Pinpoint the cell where the given text exists, returning its [X, Y] midpoint coordinate. 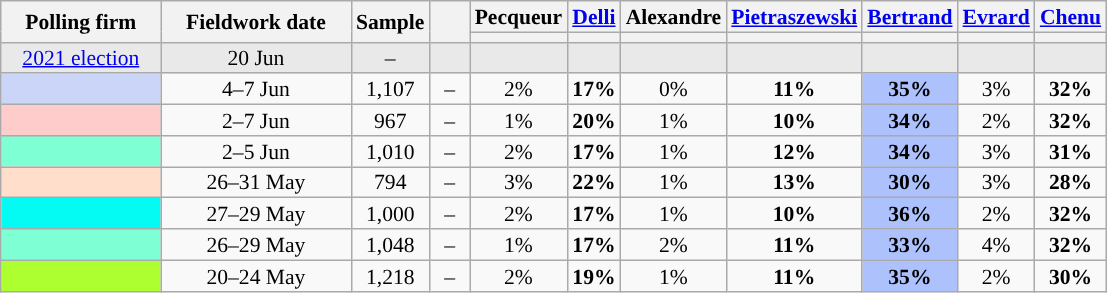
2021 election [81, 58]
Bertrand [910, 16]
31% [1070, 152]
Fieldwork date [256, 22]
22% [594, 182]
4–7 Jun [256, 90]
Evrard [996, 16]
1,010 [390, 152]
Sample [390, 22]
20% [594, 120]
2–5 Jun [256, 152]
36% [910, 214]
0% [674, 90]
26–29 May [256, 244]
Polling firm [81, 22]
Delli [594, 16]
27–29 May [256, 214]
20 Jun [256, 58]
19% [594, 276]
13% [794, 182]
1,048 [390, 244]
Pietraszewski [794, 16]
28% [1070, 182]
967 [390, 120]
33% [910, 244]
794 [390, 182]
1,218 [390, 276]
Chenu [1070, 16]
4% [996, 244]
20–24 May [256, 276]
2–7 Jun [256, 120]
12% [794, 152]
26–31 May [256, 182]
1,107 [390, 90]
Pecqueur [519, 16]
1,000 [390, 214]
Alexandre [674, 16]
